Identify which cell holds the provided text, then report its [x, y] central coordinate. 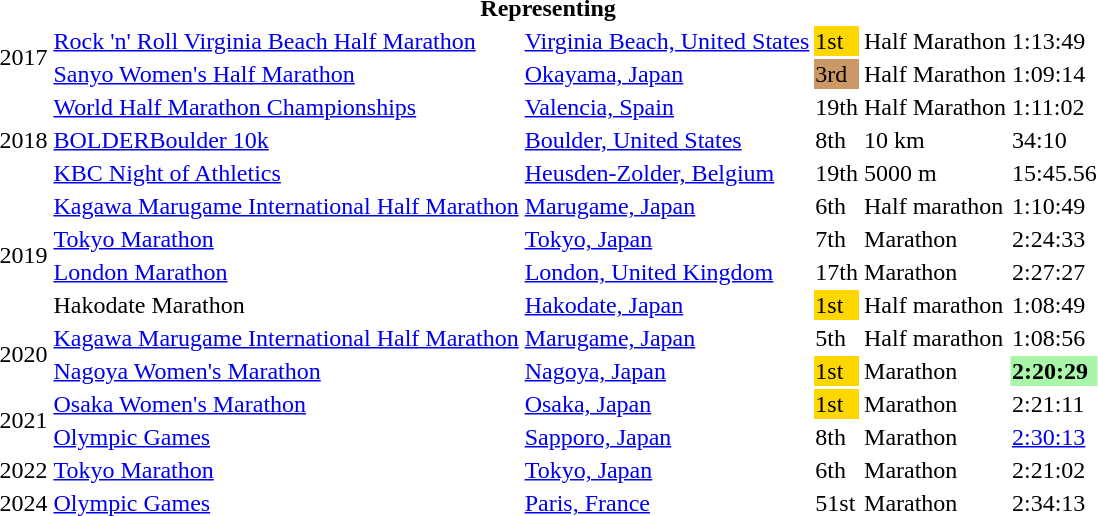
10 km [936, 140]
3rd [837, 74]
2:20:29 [1054, 371]
17th [837, 272]
1:08:56 [1054, 338]
Hakodate Marathon [286, 305]
Boulder, United States [667, 140]
5th [837, 338]
Nagoya, Japan [667, 371]
2:24:33 [1054, 239]
Osaka, Japan [667, 404]
Rock 'n' Roll Virginia Beach Half Marathon [286, 41]
Valencia, Spain [667, 107]
5000 m [936, 173]
7th [837, 239]
World Half Marathon Championships [286, 107]
15:45.56 [1054, 173]
Okayama, Japan [667, 74]
Sanyo Women's Half Marathon [286, 74]
2:21:11 [1054, 404]
Nagoya Women's Marathon [286, 371]
Hakodate, Japan [667, 305]
Osaka Women's Marathon [286, 404]
Heusden-Zolder, Belgium [667, 173]
1:11:02 [1054, 107]
London, United Kingdom [667, 272]
Virginia Beach, United States [667, 41]
1:09:14 [1054, 74]
1:13:49 [1054, 41]
34:10 [1054, 140]
Sapporo, Japan [667, 437]
London Marathon [286, 272]
2:21:02 [1054, 470]
BOLDERBoulder 10k [286, 140]
KBC Night of Athletics [286, 173]
2:27:27 [1054, 272]
1:08:49 [1054, 305]
2:30:13 [1054, 437]
Olympic Games [286, 437]
1:10:49 [1054, 206]
